Scan for the cell matching the given text and deliver its (X, Y) coordinate at center. 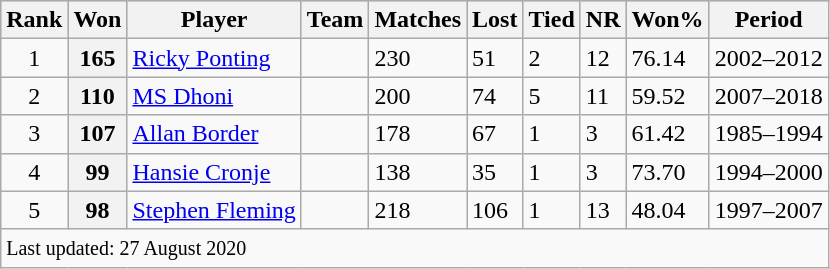
138 (418, 172)
1997–2007 (768, 210)
Last updated: 27 August 2020 (414, 248)
4 (34, 172)
2007–2018 (768, 96)
MS Dhoni (214, 96)
74 (495, 96)
1985–1994 (768, 134)
Hansie Cronje (214, 172)
Allan Border (214, 134)
Won (98, 20)
Won% (668, 20)
61.42 (668, 134)
12 (603, 58)
Rank (34, 20)
48.04 (668, 210)
Ricky Ponting (214, 58)
35 (495, 172)
Team (335, 20)
51 (495, 58)
98 (98, 210)
178 (418, 134)
Period (768, 20)
11 (603, 96)
165 (98, 58)
2002–2012 (768, 58)
Player (214, 20)
106 (495, 210)
67 (495, 134)
73.70 (668, 172)
230 (418, 58)
107 (98, 134)
1994–2000 (768, 172)
Stephen Fleming (214, 210)
200 (418, 96)
13 (603, 210)
NR (603, 20)
Tied (552, 20)
76.14 (668, 58)
Matches (418, 20)
99 (98, 172)
59.52 (668, 96)
Lost (495, 20)
218 (418, 210)
110 (98, 96)
